From the cell containing the given text, extract its center point as (X, Y) coordinate. 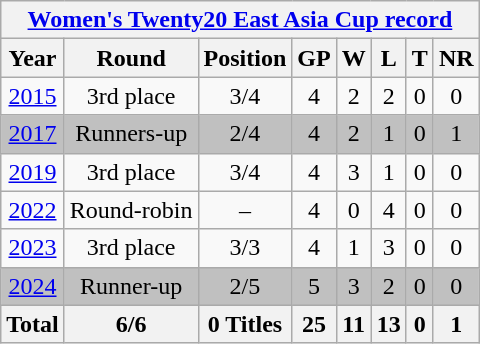
W (354, 58)
25 (314, 324)
11 (354, 324)
GP (314, 58)
13 (388, 324)
2023 (33, 248)
2015 (33, 96)
2/4 (245, 134)
T (420, 58)
NR (456, 58)
2019 (33, 172)
– (245, 210)
0 Titles (245, 324)
Round-robin (131, 210)
6/6 (131, 324)
Runners-up (131, 134)
5 (314, 286)
2017 (33, 134)
L (388, 58)
Position (245, 58)
Total (33, 324)
2/5 (245, 286)
Year (33, 58)
Round (131, 58)
3/3 (245, 248)
Runner-up (131, 286)
Women's Twenty20 East Asia Cup record (240, 20)
2024 (33, 286)
2022 (33, 210)
